Provide the [X, Y] coordinate of the cell's center where the given text is located.  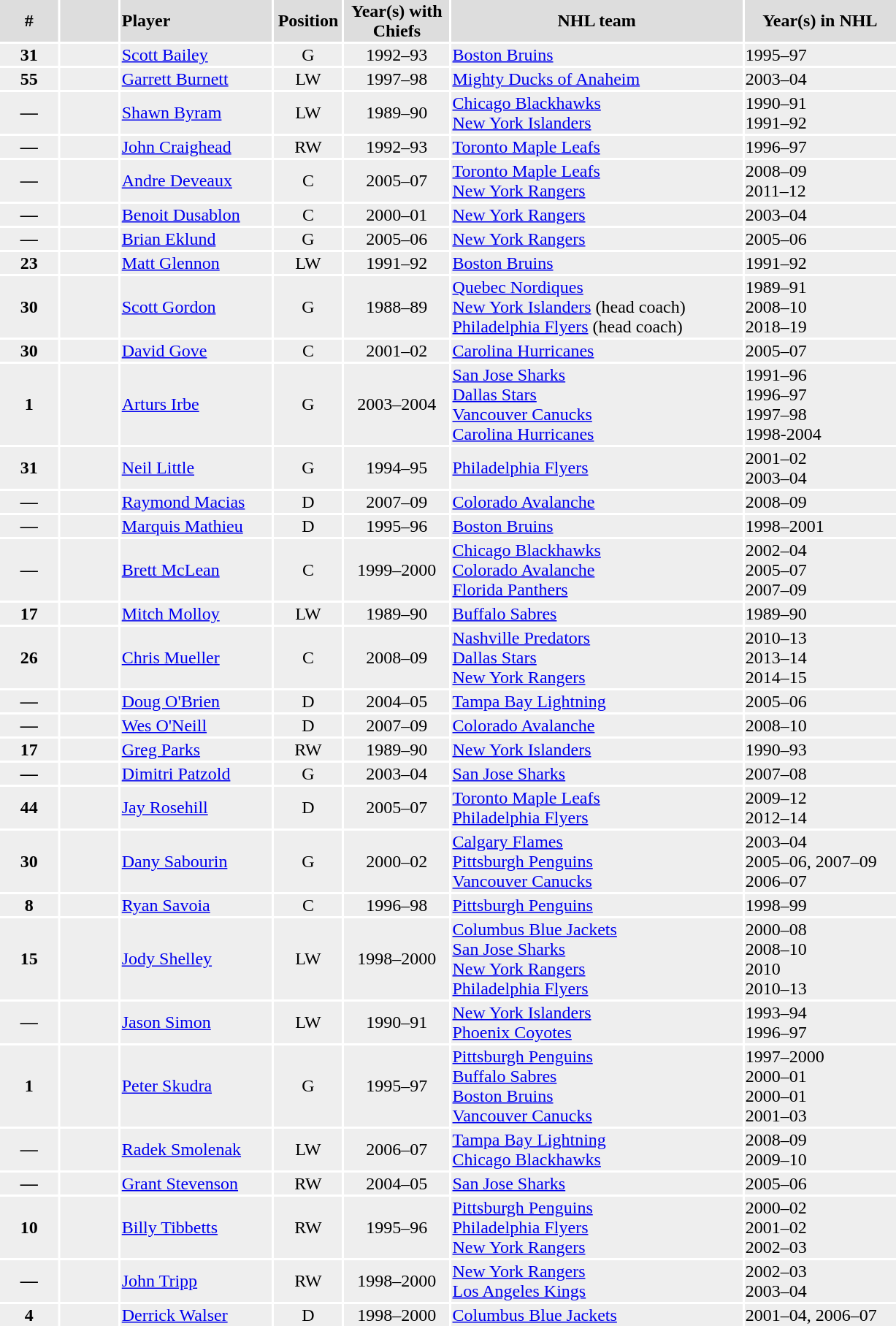
Year(s) in NHL [819, 20]
1990–91 [397, 1023]
Shawn Byram [196, 113]
Arturs Irbe [196, 405]
Pittsburgh PenguinsBuffalo SabresBoston BruinsVancouver Canucks [597, 1086]
2003–2004 [397, 405]
Neil Little [196, 468]
Scott Gordon [196, 307]
55 [29, 79]
10 [29, 1227]
Garrett Burnett [196, 79]
Andre Deveaux [196, 181]
Columbus Blue Jackets [597, 1315]
San Jose SharksDallas StarsVancouver CanucksCarolina Hurricanes [597, 405]
1993–941996–97 [819, 1023]
1999–2000 [397, 570]
2001–04, 2006–07 [819, 1315]
23 [29, 263]
2000–022001–022002–03 [819, 1227]
1998–2001 [819, 526]
Position [308, 20]
New York IslandersPhoenix Coyotes [597, 1023]
1991–961996–971997–981998-2004 [819, 405]
Toronto Maple LeafsPhiladelphia Flyers [597, 808]
Doug O'Brien [196, 701]
Wes O'Neill [196, 725]
NHL team [597, 20]
2008–092009–10 [819, 1150]
Philadelphia Flyers [597, 468]
David Gove [196, 351]
2002–032003–04 [819, 1281]
Benoit Dusablon [196, 215]
Greg Parks [196, 750]
1988–89 [397, 307]
Chicago BlackhawksNew York Islanders [597, 113]
1997–98 [397, 79]
Jody Shelley [196, 959]
Brett McLean [196, 570]
Columbus Blue JacketsSan Jose SharksNew York RangersPhiladelphia Flyers [597, 959]
Pittsburgh Penguins [597, 905]
1990–93 [819, 750]
15 [29, 959]
Chris Mueller [196, 658]
Peter Skudra [196, 1086]
Nashville PredatorsDallas StarsNew York Rangers [597, 658]
2009–122012–14 [819, 808]
2010–132013–142014–15 [819, 658]
1996–97 [819, 147]
Carolina Hurricanes [597, 351]
Derrick Walser [196, 1315]
1996–98 [397, 905]
Buffalo Sabres [597, 614]
Raymond Macias [196, 502]
2001–02 [397, 351]
New York RangersLos Angeles Kings [597, 1281]
2000–082008–1020102010–13 [819, 959]
John Tripp [196, 1281]
Calgary FlamesPittsburgh PenguinsVancouver Canucks [597, 861]
1997–20002000–012000–012001–03 [819, 1086]
8 [29, 905]
Grant Stevenson [196, 1184]
1990–911991–92 [819, 113]
2003–042005–06, 2007–092006–07 [819, 861]
Brian Eklund [196, 239]
Billy Tibbetts [196, 1227]
Tampa Bay LightningChicago Blackhawks [597, 1150]
Dany Sabourin [196, 861]
Jay Rosehill [196, 808]
Chicago BlackhawksColorado AvalancheFlorida Panthers [597, 570]
2008–092011–12 [819, 181]
4 [29, 1315]
Marquis Mathieu [196, 526]
Toronto Maple Leafs [597, 147]
# [29, 20]
Toronto Maple LeafsNew York Rangers [597, 181]
Year(s) with Chiefs [397, 20]
2001–022003–04 [819, 468]
2002–042005–072007–09 [819, 570]
26 [29, 658]
2006–07 [397, 1150]
John Craighead [196, 147]
Radek Smolenak [196, 1150]
Mighty Ducks of Anaheim [597, 79]
Quebec NordiquesNew York Islanders (head coach)Philadelphia Flyers (head coach) [597, 307]
Scott Bailey [196, 55]
Mitch Molloy [196, 614]
2007–08 [819, 774]
Matt Glennon [196, 263]
1989–912008–102018–19 [819, 307]
1994–95 [397, 468]
Tampa Bay Lightning [597, 701]
Player [196, 20]
1998–99 [819, 905]
2000–02 [397, 861]
Ryan Savoia [196, 905]
Pittsburgh PenguinsPhiladelphia FlyersNew York Rangers [597, 1227]
New York Islanders [597, 750]
Jason Simon [196, 1023]
2008–10 [819, 725]
2000–01 [397, 215]
Dimitri Patzold [196, 774]
44 [29, 808]
